Pinpoint the cell where the given text exists, returning its (x, y) midpoint coordinate. 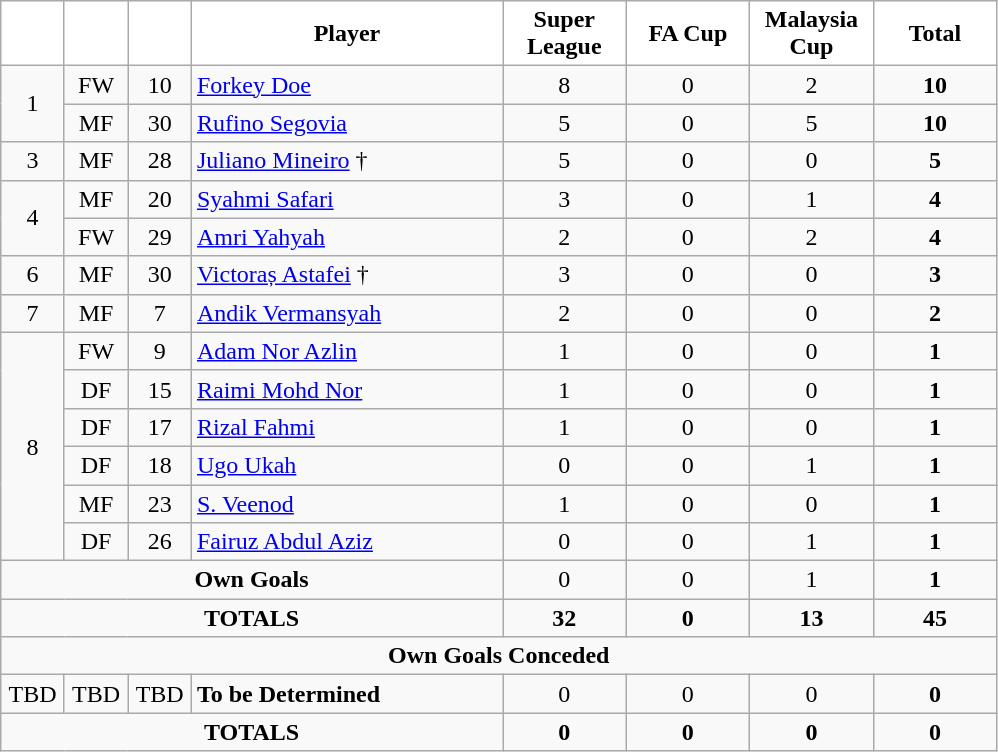
32 (564, 618)
Own Goals (252, 580)
26 (160, 542)
Malaysia Cup (812, 34)
Amri Yahyah (346, 237)
Ugo Ukah (346, 465)
29 (160, 237)
9 (160, 351)
20 (160, 199)
Rufino Segovia (346, 123)
28 (160, 161)
Fairuz Abdul Aziz (346, 542)
Total (935, 34)
Juliano Mineiro † (346, 161)
Rizal Fahmi (346, 427)
6 (33, 275)
17 (160, 427)
Player (346, 34)
Own Goals Conceded (499, 656)
18 (160, 465)
15 (160, 389)
FA Cup (688, 34)
23 (160, 503)
Syahmi Safari (346, 199)
Super League (564, 34)
Raimi Mohd Nor (346, 389)
13 (812, 618)
S. Veenod (346, 503)
Forkey Doe (346, 85)
Andik Vermansyah (346, 313)
Victoraș Astafei † (346, 275)
45 (935, 618)
Adam Nor Azlin (346, 351)
To be Determined (346, 694)
